Extract the [X, Y] coordinate from the center of the cell holding the provided text.  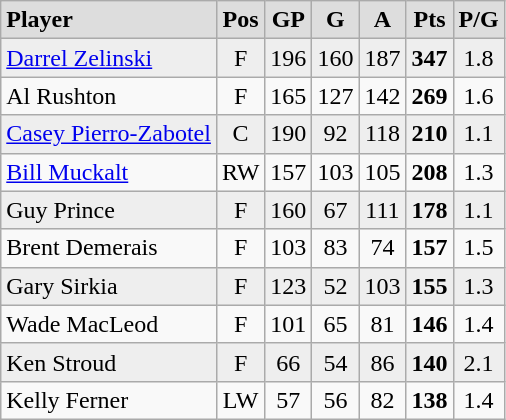
74 [382, 248]
127 [336, 96]
347 [430, 58]
138 [430, 400]
190 [288, 134]
81 [382, 324]
1.5 [478, 248]
C [240, 134]
Gary Sirkia [109, 286]
66 [288, 362]
G [336, 20]
208 [430, 172]
Kelly Ferner [109, 400]
178 [430, 210]
140 [430, 362]
118 [382, 134]
1.8 [478, 58]
155 [430, 286]
142 [382, 96]
2.1 [478, 362]
83 [336, 248]
111 [382, 210]
187 [382, 58]
165 [288, 96]
269 [430, 96]
LW [240, 400]
196 [288, 58]
86 [382, 362]
Pts [430, 20]
Player [109, 20]
RW [240, 172]
Wade MacLeod [109, 324]
Casey Pierro-Zabotel [109, 134]
210 [430, 134]
GP [288, 20]
1.6 [478, 96]
57 [288, 400]
67 [336, 210]
A [382, 20]
105 [382, 172]
123 [288, 286]
Guy Prince [109, 210]
56 [336, 400]
P/G [478, 20]
Bill Muckalt [109, 172]
54 [336, 362]
146 [430, 324]
Darrel Zelinski [109, 58]
65 [336, 324]
Brent Demerais [109, 248]
82 [382, 400]
Al Rushton [109, 96]
Ken Stroud [109, 362]
Pos [240, 20]
101 [288, 324]
52 [336, 286]
92 [336, 134]
